Output the [x, y] coordinate of the center of the cell containing the given text.  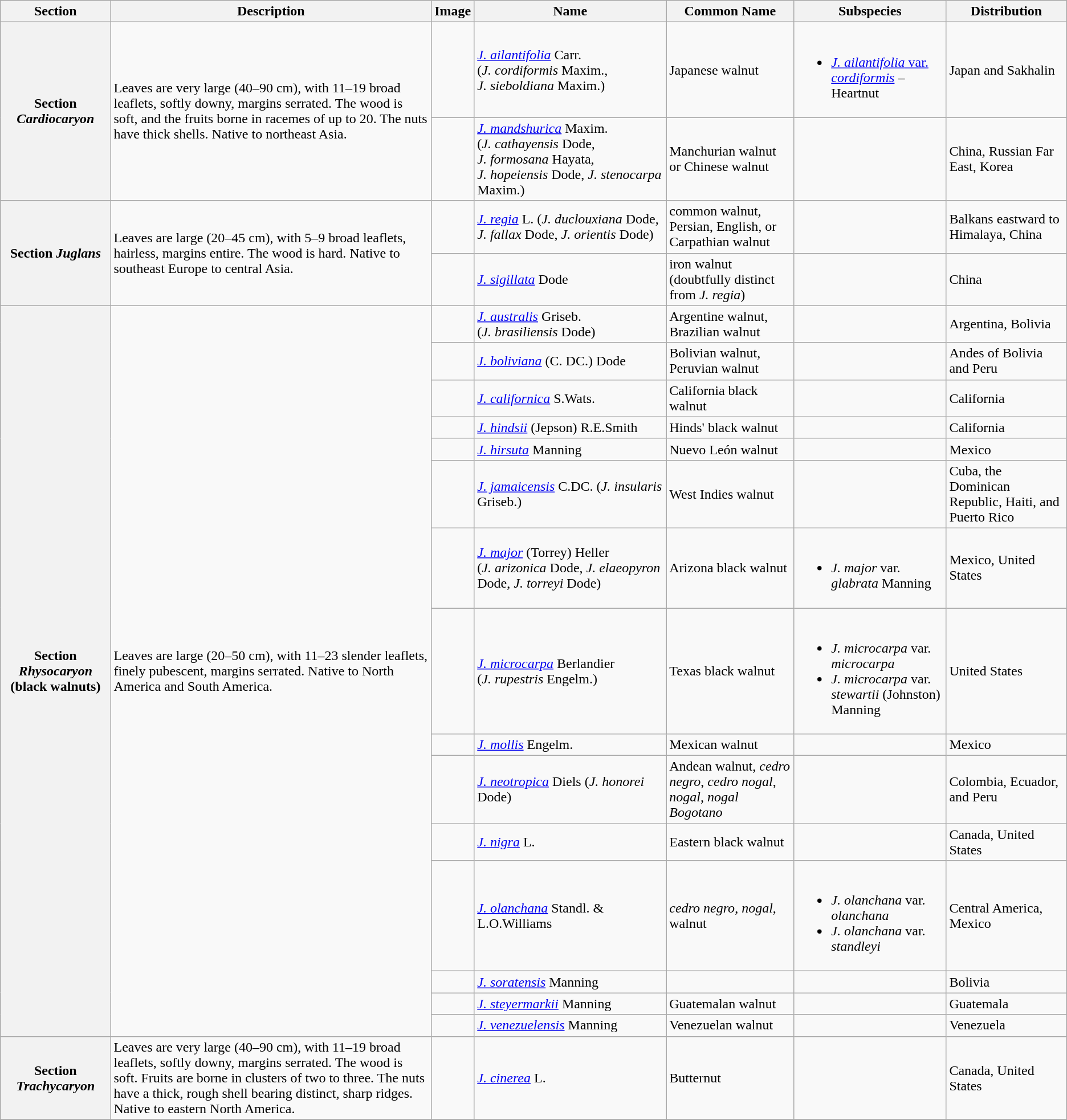
J. nigra L. [570, 842]
J. cinerea L. [570, 1078]
cedro negro, nogal, walnut [730, 916]
Subspecies [870, 11]
Guatemalan walnut [730, 1004]
J. regia L. (J. duclouxiana Dode, J. fallax Dode, J. orientis Dode) [570, 227]
Image [453, 11]
Leaves are large (20–45 cm), with 5–9 broad leaflets, hairless, margins entire. The wood is hard. Native to southeast Europe to central Asia. [271, 253]
J. jamaicensis C.DC. (J. insularis Griseb.) [570, 494]
Venezuela [1007, 1025]
J. venezuelensis Manning [570, 1025]
J. mollis Engelm. [570, 745]
J. mandshurica Maxim. (J. cathayensis Dode, J. formosana Hayata, J. hopeiensis Dode, J. stenocarpa Maxim.) [570, 159]
Nuevo León walnut [730, 449]
Section Trachycaryon [56, 1078]
California black walnut [730, 398]
Guatemala [1007, 1004]
Section Rhysocaryon (black walnuts) [56, 671]
Distribution [1007, 11]
Andean walnut, cedro negro, cedro nogal, nogal, nogal Bogotano [730, 790]
J. soratensis Manning [570, 982]
Japan and Sakhalin [1007, 70]
J. microcarpa Berlandier (J. rupestris Engelm.) [570, 670]
Cuba, the Dominican Republic, Haiti, and Puerto Rico [1007, 494]
Mexican walnut [730, 745]
Argentina, Bolivia [1007, 324]
J. steyermarkii Manning [570, 1004]
J. hirsuta Manning [570, 449]
J. boliviana (C. DC.) Dode [570, 361]
J. californica S.Wats. [570, 398]
Arizona black walnut [730, 568]
Balkans eastward to Himalaya, China [1007, 227]
Section [56, 11]
West Indies walnut [730, 494]
Bolivian walnut, Peruvian walnut [730, 361]
J. major var. glabrata Manning [870, 568]
Andes of Bolivia and Peru [1007, 361]
J. neotropica Diels (J. honorei Dode) [570, 790]
Common Name [730, 11]
Japanese walnut [730, 70]
Venezuelan walnut [730, 1025]
J. microcarpa var. microcarpaJ. microcarpa var. stewartii (Johnston) Manning [870, 670]
Name [570, 11]
Section Cardiocaryon [56, 112]
J. ailantifolia Carr. (J. cordiformis Maxim., J. sieboldiana Maxim.) [570, 70]
Hinds' black walnut [730, 427]
Bolivia [1007, 982]
Section Juglans [56, 253]
Texas black walnut [730, 670]
J. ailantifolia var. cordiformis – Heartnut [870, 70]
J. major (Torrey) Heller (J. arizonica Dode, J. elaeopyron Dode, J. torreyi Dode) [570, 568]
Leaves are large (20–50 cm), with 11–23 slender leaflets, finely pubescent, margins serrated. Native to North America and South America. [271, 671]
Description [271, 11]
Manchurian walnut or Chinese walnut [730, 159]
Argentine walnut, Brazilian walnut [730, 324]
United States [1007, 670]
J. hindsii (Jepson) R.E.Smith [570, 427]
J. olanchana Standl. & L.O.Williams [570, 916]
common walnut, Persian, English, or Carpathian walnut [730, 227]
Central America, Mexico [1007, 916]
J. olanchana var. olanchanaJ. olanchana var. standleyi [870, 916]
Mexico, United States [1007, 568]
J. sigillata Dode [570, 279]
iron walnut (doubtfully distinct from J. regia) [730, 279]
China [1007, 279]
China, Russian Far East, Korea [1007, 159]
Butternut [730, 1078]
Colombia, Ecuador, and Peru [1007, 790]
J. australis Griseb. (J. brasiliensis Dode) [570, 324]
Eastern black walnut [730, 842]
